For the text-containing cell, return its midpoint in (x, y) coordinate format. 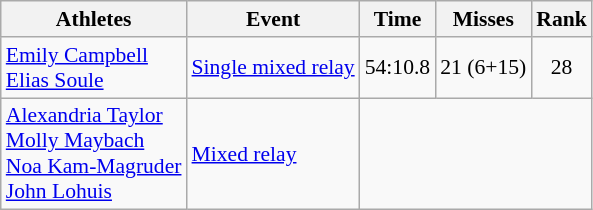
Time (398, 19)
Rank (562, 19)
Emily CampbellElias Soule (94, 68)
Event (274, 19)
Misses (483, 19)
Athletes (94, 19)
Single mixed relay (274, 68)
54:10.8 (398, 68)
21 (6+15) (483, 68)
Mixed relay (274, 154)
28 (562, 68)
Alexandria TaylorMolly MaybachNoa Kam-MagruderJohn Lohuis (94, 154)
